Determine the [x, y] coordinate at the center of the cell enclosing the given text.  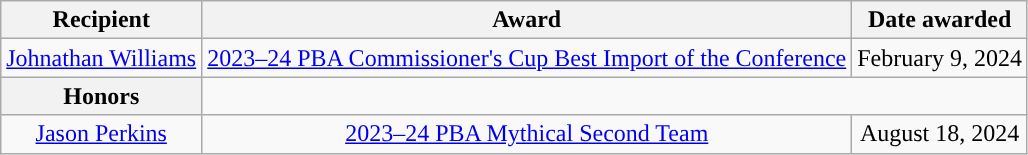
2023–24 PBA Mythical Second Team [527, 134]
Recipient [102, 20]
Honors [102, 96]
Jason Perkins [102, 134]
February 9, 2024 [940, 58]
2023–24 PBA Commissioner's Cup Best Import of the Conference [527, 58]
Date awarded [940, 20]
Johnathan Williams [102, 58]
Award [527, 20]
August 18, 2024 [940, 134]
